Return the (x, y) coordinate for the center point of the cell that contains the specified text.  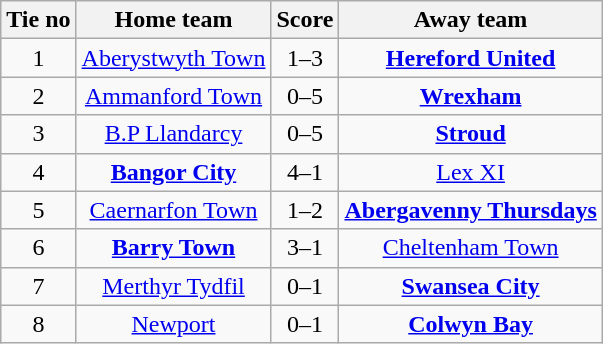
Bangor City (174, 172)
Newport (174, 324)
Wrexham (470, 96)
Home team (174, 20)
Cheltenham Town (470, 248)
8 (38, 324)
Swansea City (470, 286)
Away team (470, 20)
Aberystwyth Town (174, 58)
3 (38, 134)
Tie no (38, 20)
1–2 (305, 210)
4–1 (305, 172)
Abergavenny Thursdays (470, 210)
Merthyr Tydfil (174, 286)
3–1 (305, 248)
5 (38, 210)
Stroud (470, 134)
7 (38, 286)
1 (38, 58)
6 (38, 248)
Hereford United (470, 58)
Barry Town (174, 248)
2 (38, 96)
Caernarfon Town (174, 210)
1–3 (305, 58)
Colwyn Bay (470, 324)
Lex XI (470, 172)
B.P Llandarcy (174, 134)
Score (305, 20)
Ammanford Town (174, 96)
4 (38, 172)
